Output the (x, y) coordinate of the center of the cell containing the given text.  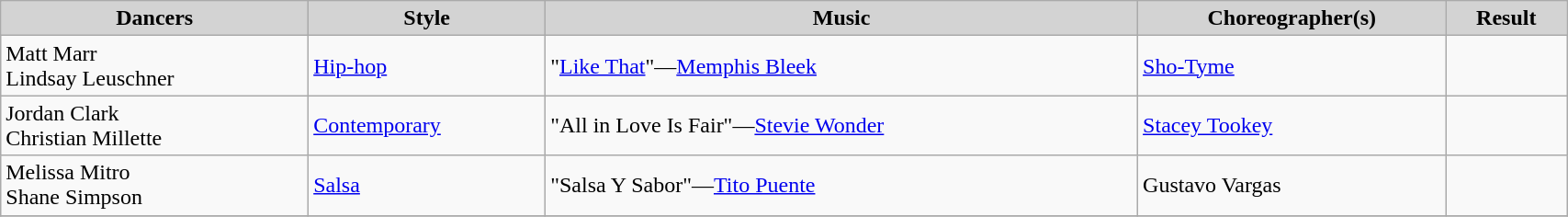
Gustavo Vargas (1292, 186)
Music (841, 18)
Dancers (154, 18)
Hip-hop (427, 66)
"Salsa Y Sabor"—Tito Puente (841, 186)
Style (427, 18)
Contemporary (427, 125)
Salsa (427, 186)
Sho-Tyme (1292, 66)
"All in Love Is Fair"—Stevie Wonder (841, 125)
Stacey Tookey (1292, 125)
Matt MarrLindsay Leuschner (154, 66)
"Like That"—Memphis Bleek (841, 66)
Melissa MitroShane Simpson (154, 186)
Result (1506, 18)
Jordan ClarkChristian Millette (154, 125)
Choreographer(s) (1292, 18)
